Pinpoint the cell where the given text exists, returning its [X, Y] midpoint coordinate. 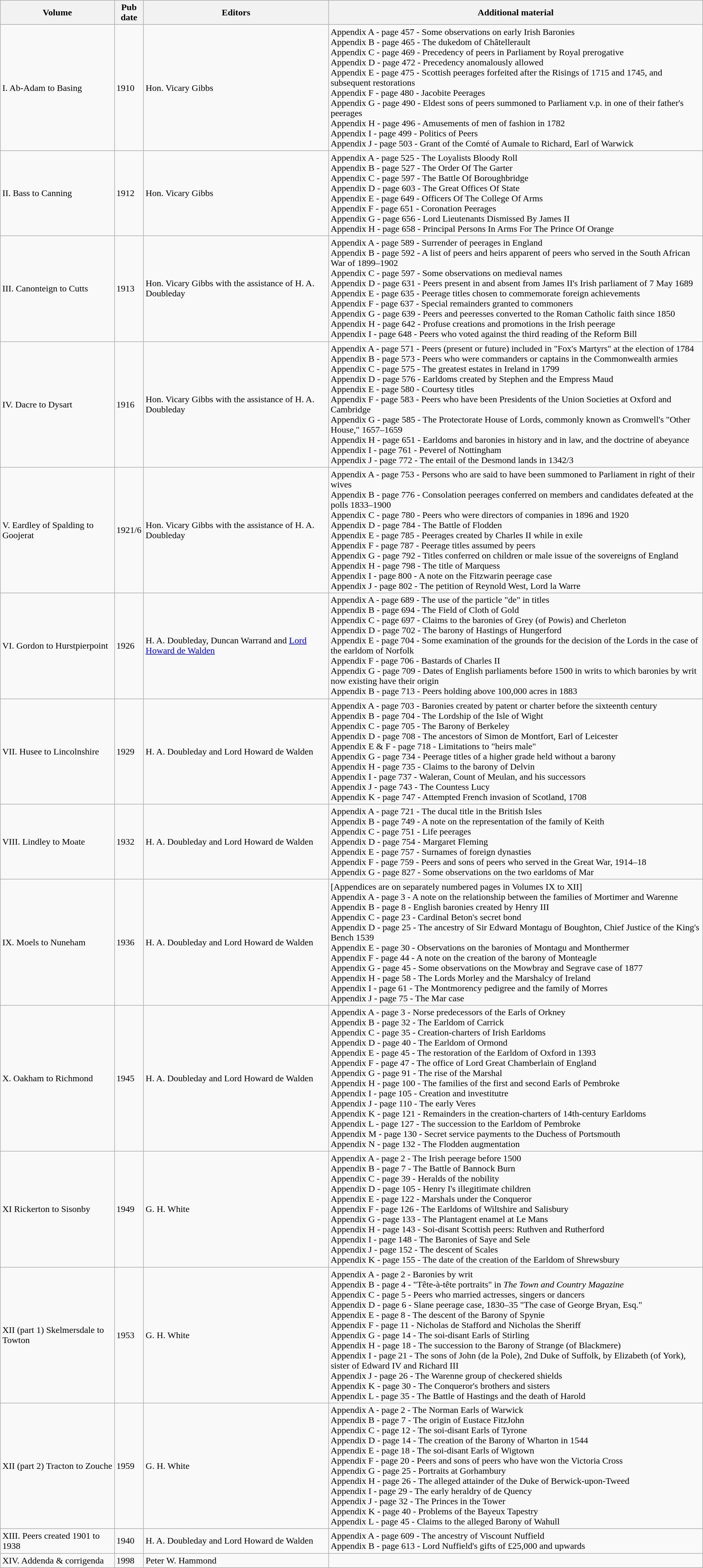
1998 [129, 1560]
I. Ab-Adam to Basing [57, 88]
XII (part 1) Skelmersdale to Towton [57, 1335]
IV. Dacre to Dysart [57, 404]
1916 [129, 404]
1910 [129, 88]
Appendix A - page 609 - The ancestry of Viscount NuffieldAppendix B - page 613 - Lord Nuffield's gifts of £25,000 and upwards [516, 1541]
1913 [129, 288]
VIII. Lindley to Moate [57, 842]
IX. Moels to Nuneham [57, 942]
1921/6 [129, 530]
1949 [129, 1209]
1926 [129, 646]
XI Rickerton to Sisonby [57, 1209]
1953 [129, 1335]
Volume [57, 13]
II. Bass to Canning [57, 193]
Editors [236, 13]
1912 [129, 193]
1929 [129, 751]
VI. Gordon to Hurstpierpoint [57, 646]
Pubdate [129, 13]
1940 [129, 1541]
III. Canonteign to Cutts [57, 288]
1959 [129, 1466]
XIV. Addenda & corrigenda [57, 1560]
Additional material [516, 13]
Peter W. Hammond [236, 1560]
XII (part 2) Tracton to Zouche [57, 1466]
1945 [129, 1078]
XIII. Peers created 1901 to 1938 [57, 1541]
H. A. Doubleday, Duncan Warrand and Lord Howard de Walden [236, 646]
VII. Husee to Lincolnshire [57, 751]
1936 [129, 942]
1932 [129, 842]
V. Eardley of Spalding to Goojerat [57, 530]
X. Oakham to Richmond [57, 1078]
